Locate the cell with the specified text and output its (x, y) center coordinate. 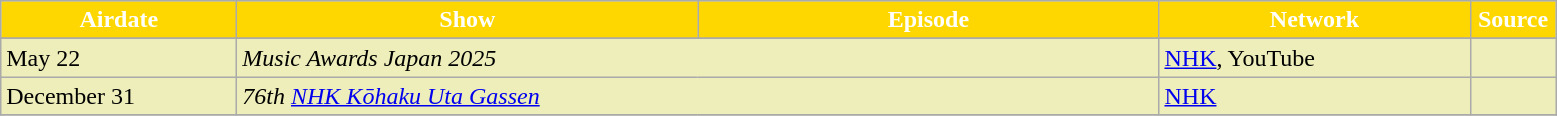
Source (1513, 20)
NHK (1314, 96)
Airdate (119, 20)
Network (1314, 20)
Episode (928, 20)
May 22 (119, 58)
76th NHK Kōhaku Uta Gassen (698, 96)
Music Awards Japan 2025 (698, 58)
December 31 (119, 96)
Show (468, 20)
NHK, YouTube (1314, 58)
